Return (x, y) of the center of cell containing provided text 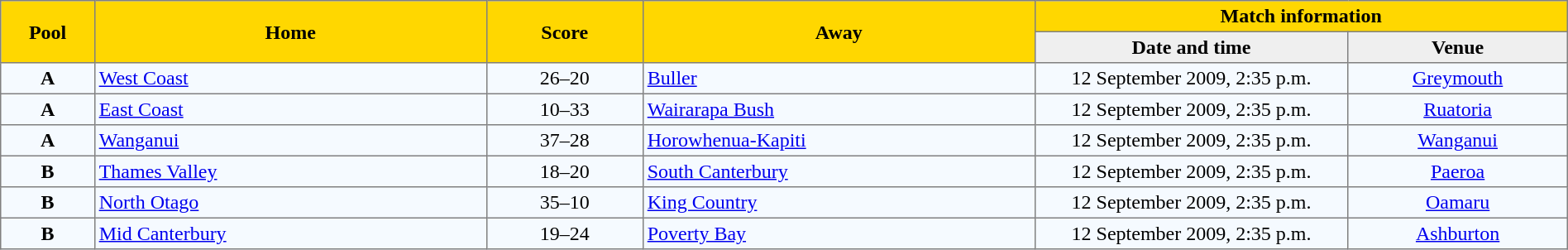
Buller (839, 79)
Score (564, 31)
West Coast (290, 79)
Poverty Bay (839, 233)
Date and time (1191, 47)
Ashburton (1457, 233)
Home (290, 31)
South Canterbury (839, 171)
37–28 (564, 141)
Greymouth (1457, 79)
Pool (48, 31)
King Country (839, 203)
Thames Valley (290, 171)
North Otago (290, 203)
18–20 (564, 171)
Ruatoria (1457, 109)
35–10 (564, 203)
Mid Canterbury (290, 233)
19–24 (564, 233)
Match information (1301, 17)
Venue (1457, 47)
10–33 (564, 109)
Paeroa (1457, 171)
26–20 (564, 79)
Away (839, 31)
East Coast (290, 109)
Horowhenua-Kapiti (839, 141)
Oamaru (1457, 203)
Wairarapa Bush (839, 109)
